Capture the cell that displays the provided text and extract its (x, y) central coordinate. 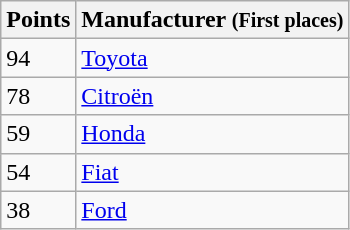
78 (38, 96)
Ford (212, 210)
38 (38, 210)
Manufacturer (First places) (212, 20)
Toyota (212, 58)
Points (38, 20)
Honda (212, 134)
Citroën (212, 96)
59 (38, 134)
94 (38, 58)
54 (38, 172)
Fiat (212, 172)
